From the cell containing the given text, extract its center point as (X, Y) coordinate. 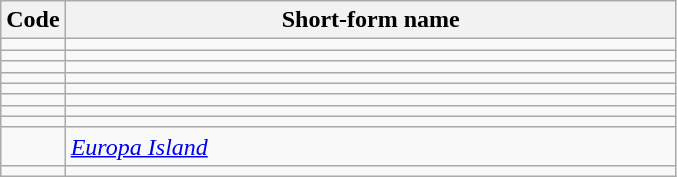
Europa Island (370, 146)
Short-form name (370, 20)
Code (33, 20)
